Return [X, Y] of the center of cell containing provided text 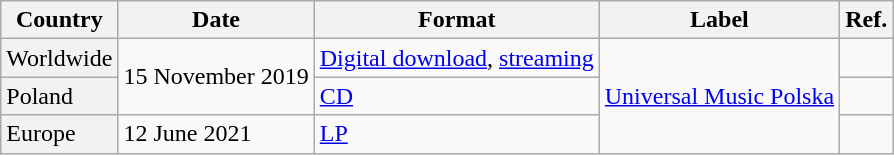
12 June 2021 [216, 134]
LP [456, 134]
Country [60, 20]
15 November 2019 [216, 77]
Digital download, streaming [456, 58]
Date [216, 20]
Europe [60, 134]
Poland [60, 96]
Format [456, 20]
Universal Music Polska [719, 96]
Label [719, 20]
Worldwide [60, 58]
CD [456, 96]
Ref. [866, 20]
